Scan for the cell matching the given text and deliver its (x, y) coordinate at center. 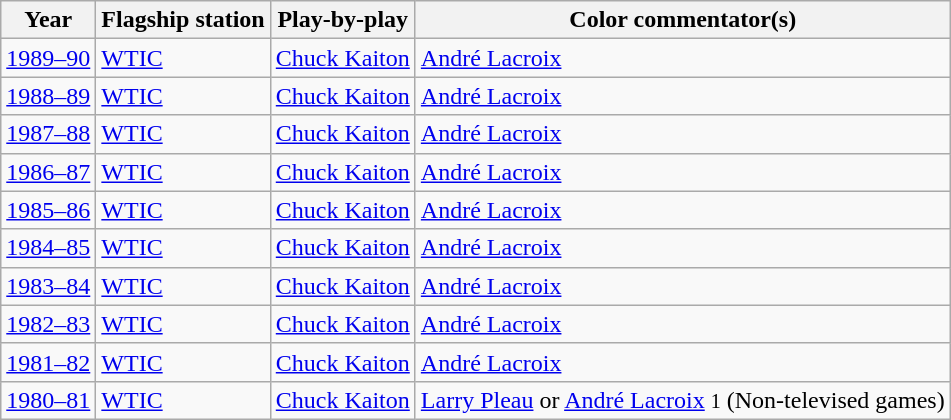
1988–89 (48, 96)
1981–82 (48, 362)
1982–83 (48, 324)
1987–88 (48, 134)
1989–90 (48, 58)
Play-by-play (342, 20)
1980–81 (48, 400)
1985–86 (48, 210)
1984–85 (48, 248)
Flagship station (183, 20)
Year (48, 20)
1986–87 (48, 172)
Color commentator(s) (682, 20)
1983–84 (48, 286)
Larry Pleau or André Lacroix 1 (Non-televised games) (682, 400)
